Capture the cell that displays the provided text and extract its [x, y] central coordinate. 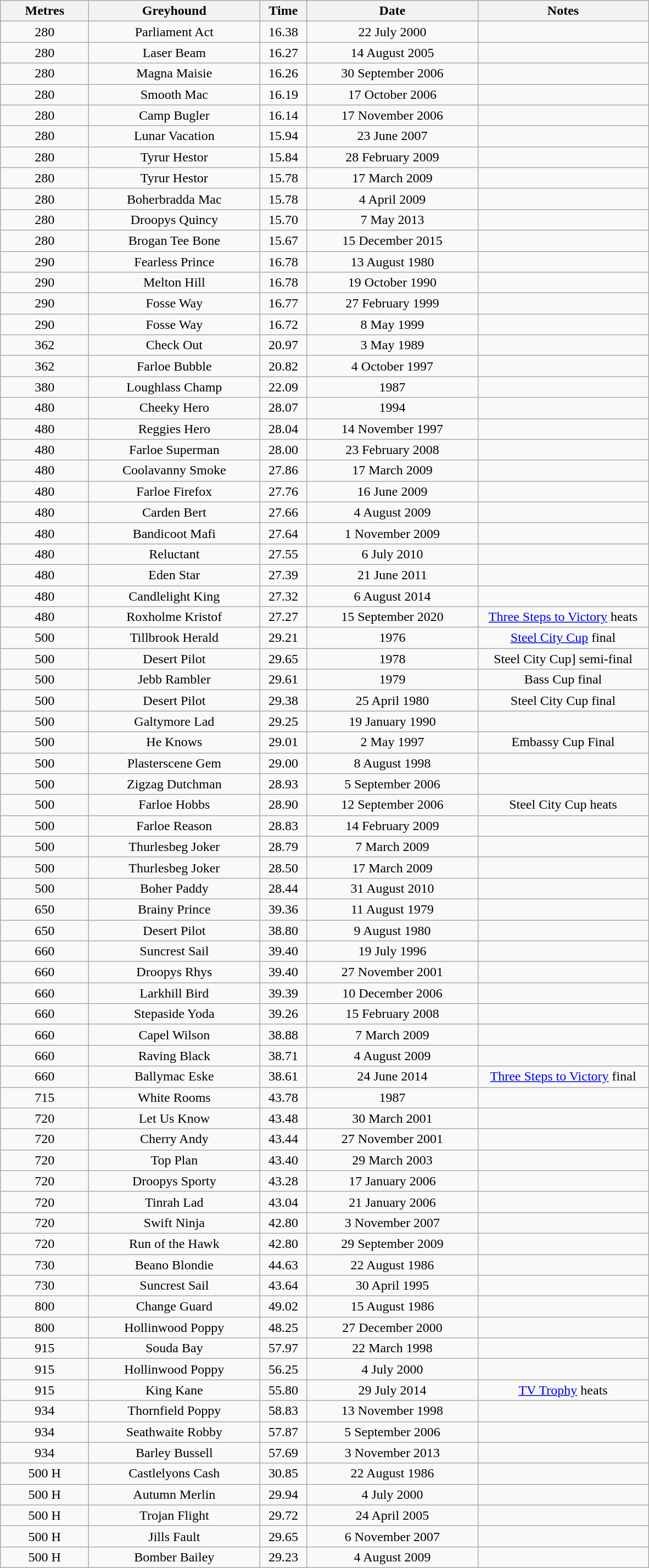
58.83 [283, 1411]
Thornfield Poppy [175, 1411]
29 March 2003 [392, 1160]
16 June 2009 [392, 491]
1978 [392, 659]
29.00 [283, 763]
Change Guard [175, 1307]
27 December 2000 [392, 1328]
16.77 [283, 304]
15 September 2020 [392, 617]
57.69 [283, 1453]
17 October 2006 [392, 94]
14 August 2005 [392, 53]
Tinrah Lad [175, 1202]
20.82 [283, 366]
57.87 [283, 1432]
1994 [392, 408]
29 September 2009 [392, 1244]
49.02 [283, 1307]
Roxholme Kristof [175, 617]
Let Us Know [175, 1118]
10 December 2006 [392, 993]
Three Steps to Victory final [563, 1077]
Metres [45, 11]
15 December 2015 [392, 240]
39.36 [283, 909]
43.04 [283, 1202]
22 July 2000 [392, 32]
17 November 2006 [392, 115]
Farloe Superman [175, 450]
21 June 2011 [392, 575]
6 November 2007 [392, 1536]
Cherry Andy [175, 1139]
24 April 2005 [392, 1515]
8 August 1998 [392, 763]
Steel City Cup] semi-final [563, 659]
55.80 [283, 1390]
57.97 [283, 1348]
Beano Blondie [175, 1264]
43.40 [283, 1160]
28.83 [283, 826]
Fearless Prince [175, 262]
16.27 [283, 53]
Lunar Vacation [175, 136]
Raving Black [175, 1056]
23 June 2007 [392, 136]
19 January 1990 [392, 721]
Droopys Rhys [175, 972]
Souda Bay [175, 1348]
27.76 [283, 491]
6 July 2010 [392, 554]
28.00 [283, 450]
9 August 1980 [392, 931]
Ballymac Eske [175, 1077]
28.90 [283, 805]
4 October 1997 [392, 366]
Top Plan [175, 1160]
19 October 1990 [392, 283]
2 May 1997 [392, 742]
Castlelyons Cash [175, 1474]
Melton Hill [175, 283]
7 May 2013 [392, 220]
Three Steps to Victory heats [563, 617]
13 November 1998 [392, 1411]
Boher Paddy [175, 888]
Candlelight King [175, 596]
43.44 [283, 1139]
380 [45, 387]
12 September 2006 [392, 805]
Check Out [175, 345]
Camp Bugler [175, 115]
11 August 1979 [392, 909]
16.26 [283, 74]
31 August 2010 [392, 888]
29.94 [283, 1494]
38.71 [283, 1056]
29.25 [283, 721]
39.39 [283, 993]
Stepaside Yoda [175, 1014]
Smooth Mac [175, 94]
Coolavanny Smoke [175, 471]
Farloe Bubble [175, 366]
39.26 [283, 1014]
Bandicoot Mafi [175, 533]
44.63 [283, 1264]
28 February 2009 [392, 157]
27.27 [283, 617]
16.14 [283, 115]
Swift Ninja [175, 1223]
TV Trophy heats [563, 1390]
Droopys Quincy [175, 220]
Eden Star [175, 575]
29.61 [283, 680]
4 April 2009 [392, 199]
27.66 [283, 512]
Cheeky Hero [175, 408]
20.97 [283, 345]
Boherbradda Mac [175, 199]
27 February 1999 [392, 304]
19 July 1996 [392, 951]
16.38 [283, 32]
27.32 [283, 596]
Reggies Hero [175, 429]
Embassy Cup Final [563, 742]
15 August 1986 [392, 1307]
28.44 [283, 888]
43.48 [283, 1118]
Greyhound [175, 11]
Seathwaite Robby [175, 1432]
15 February 2008 [392, 1014]
28.04 [283, 429]
15.94 [283, 136]
Galtymore Lad [175, 721]
Magna Maisie [175, 74]
30 September 2006 [392, 74]
29.01 [283, 742]
23 February 2008 [392, 450]
13 August 1980 [392, 262]
1979 [392, 680]
56.25 [283, 1369]
Jills Fault [175, 1536]
15.84 [283, 157]
43.64 [283, 1286]
29.72 [283, 1515]
21 January 2006 [392, 1202]
29.38 [283, 701]
Trojan Flight [175, 1515]
27.55 [283, 554]
He Knows [175, 742]
29 July 2014 [392, 1390]
28.07 [283, 408]
43.28 [283, 1181]
14 November 1997 [392, 429]
Time [283, 11]
27.39 [283, 575]
Laser Beam [175, 53]
Parliament Act [175, 32]
White Rooms [175, 1097]
16.19 [283, 94]
29.23 [283, 1557]
29.21 [283, 638]
3 May 1989 [392, 345]
Barley Bussell [175, 1453]
Brainy Prince [175, 909]
Bomber Bailey [175, 1557]
Notes [563, 11]
3 November 2013 [392, 1453]
8 May 1999 [392, 324]
30 April 1995 [392, 1286]
Larkhill Bird [175, 993]
16.72 [283, 324]
Carden Bert [175, 512]
Brogan Tee Bone [175, 240]
22.09 [283, 387]
38.88 [283, 1035]
Capel Wilson [175, 1035]
Droopys Sporty [175, 1181]
15.70 [283, 220]
14 February 2009 [392, 826]
1976 [392, 638]
28.79 [283, 847]
48.25 [283, 1328]
28.50 [283, 867]
6 August 2014 [392, 596]
1 November 2009 [392, 533]
Tillbrook Herald [175, 638]
Steel City Cup heats [563, 805]
King Kane [175, 1390]
30 March 2001 [392, 1118]
Zigzag Dutchman [175, 784]
Run of the Hawk [175, 1244]
Date [392, 11]
Plasterscene Gem [175, 763]
3 November 2007 [392, 1223]
24 June 2014 [392, 1077]
Farloe Reason [175, 826]
25 April 1980 [392, 701]
27.64 [283, 533]
22 March 1998 [392, 1348]
17 January 2006 [392, 1181]
38.61 [283, 1077]
Farloe Hobbs [175, 805]
30.85 [283, 1474]
Loughlass Champ [175, 387]
28.93 [283, 784]
Autumn Merlin [175, 1494]
43.78 [283, 1097]
Farloe Firefox [175, 491]
715 [45, 1097]
27.86 [283, 471]
Reluctant [175, 554]
15.67 [283, 240]
38.80 [283, 931]
Jebb Rambler [175, 680]
Bass Cup final [563, 680]
